From the cell containing the given text, extract its center point as (x, y) coordinate. 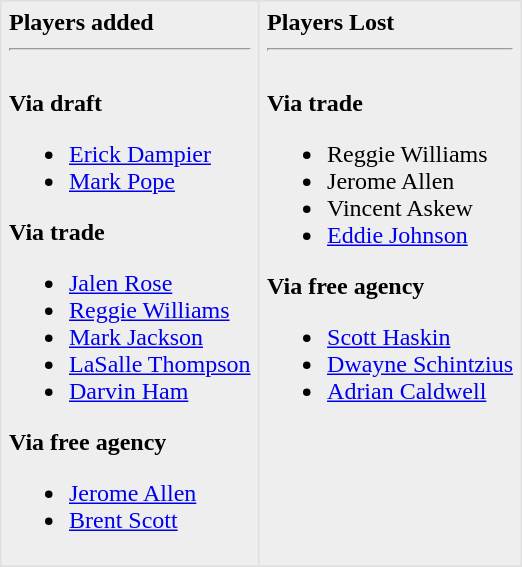
Players Lost Via tradeReggie WilliamsJerome AllenVincent AskewEddie JohnsonVia free agencyScott HaskinDwayne SchintziusAdrian Caldwell (390, 284)
